Find where the given text appears and provide that cell's center as (x, y) coordinate. 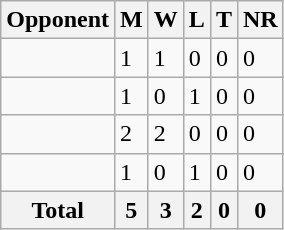
NR (260, 20)
W (166, 20)
Total (58, 210)
5 (132, 210)
M (132, 20)
3 (166, 210)
Opponent (58, 20)
T (224, 20)
L (196, 20)
